Capture the cell that displays the provided text and extract its [X, Y] central coordinate. 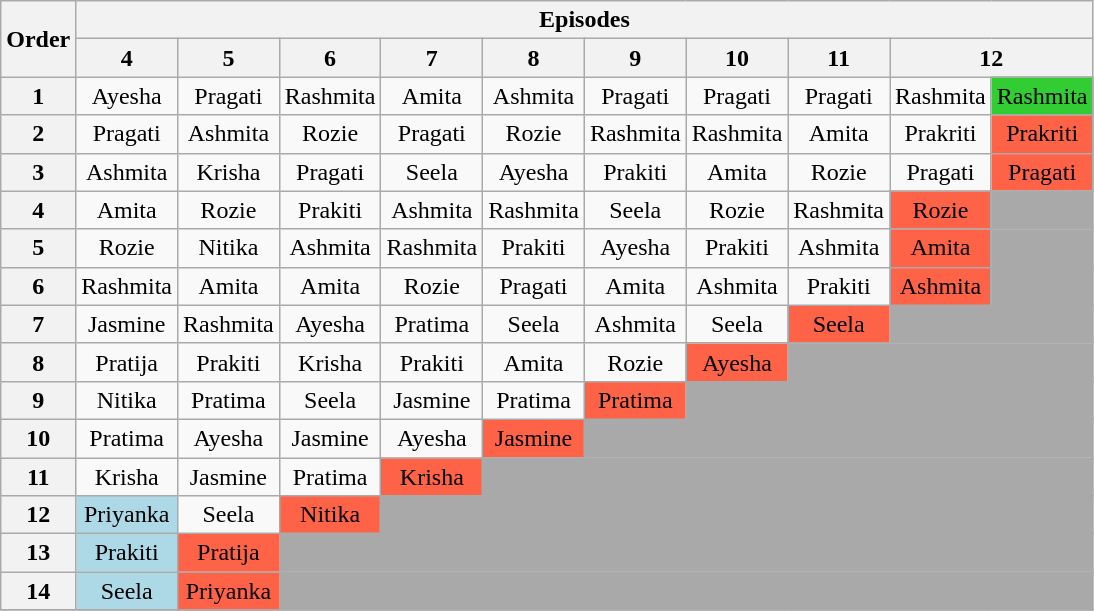
13 [38, 553]
Order [38, 39]
3 [38, 172]
Episodes [584, 20]
2 [38, 134]
14 [38, 591]
1 [38, 96]
